Pinpoint the cell where the given text exists, returning its [X, Y] midpoint coordinate. 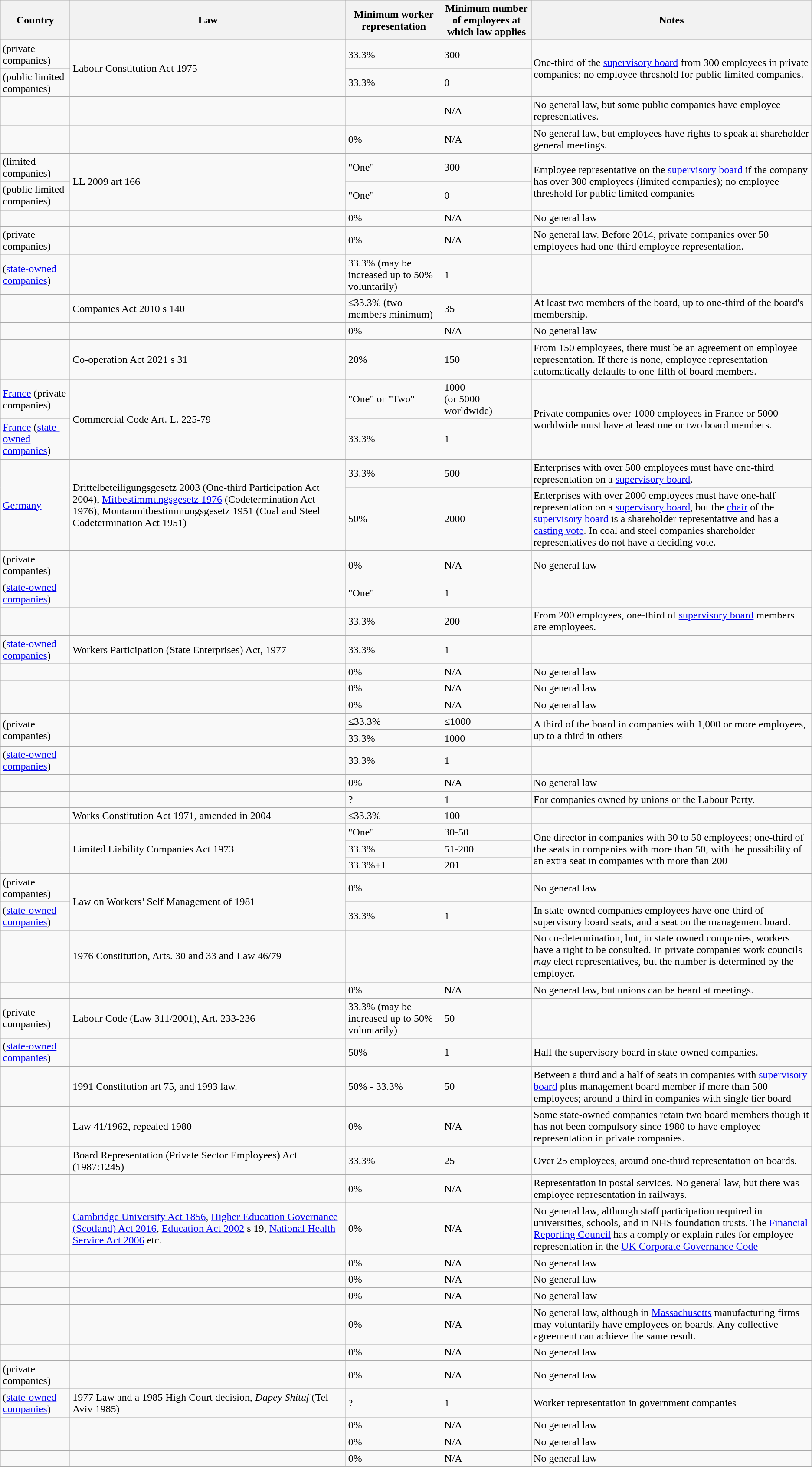
≤33.3% (two members minimum) [394, 308]
A third of the board in companies with 1,000 or more employees, up to a third in others [671, 730]
Representation in postal services. No general law, but there was employee representation in railways. [671, 1188]
Private companies over 1000 employees in France or 5000 worldwide must have at least one or two board members. [671, 419]
Law 41/1962, repealed 1980 [208, 1126]
France (private companies) [36, 399]
Commercial Code Art. L. 225-79 [208, 419]
Germany [36, 505]
Over 25 employees, around one-third representation on boards. [671, 1161]
No general law. Before 2014, private companies over 50 employees had one-third employee representation. [671, 240]
Law [208, 20]
100 [487, 816]
No general law, but unions can be heard at meetings. [671, 990]
Country [36, 20]
No general law, but employees have rights to speak at shareholder general meetings. [671, 139]
≤1000 [487, 721]
Board Representation (Private Sector Employees) Act (1987:1245) [208, 1161]
LL 2009 art 166 [208, 181]
Companies Act 2010 s 140 [208, 308]
1976 Constitution, Arts. 30 and 33 and Law 46/79 [208, 956]
1000 [487, 738]
No general law, but some public companies have employee representatives. [671, 111]
Cambridge University Act 1856, Higher Education Governance (Scotland) Act 2016, Education Act 2002 s 19, National Health Service Act 2006 etc. [208, 1228]
Labour Constitution Act 1975 [208, 69]
From 200 employees, one-third of supervisory board members are employees. [671, 622]
35 [487, 308]
200 [487, 622]
51-200 [487, 849]
In state-owned companies employees have one-third of supervisory board seats, and a seat on the management board. [671, 916]
Minimum worker representation [394, 20]
25 [487, 1161]
33.3%+1 [394, 865]
Worker representation in government companies [671, 1403]
Labour Code (Law 311/2001), Art. 233-236 [208, 1018]
Law on Workers’ Self Management of 1981 [208, 902]
Co-operation Act 2021 s 31 [208, 359]
1977 Law and a 1985 High Court decision, Dapey Shituf (Tel-Aviv 1985) [208, 1403]
500 [487, 473]
One-third of the supervisory board from 300 employees in private companies; no employee threshold for public limited companies. [671, 69]
Minimum number of employees at which law applies [487, 20]
50% - 33.3% [394, 1086]
Half the supervisory board in state-owned companies. [671, 1052]
20% [394, 359]
Limited Liability Companies Act 1973 [208, 849]
For companies owned by unions or the Labour Party. [671, 799]
30-50 [487, 832]
201 [487, 865]
France (state-owned companies) [36, 439]
Notes [671, 20]
2000 [487, 519]
At least two members of the board, up to one-third of the board's membership. [671, 308]
1991 Constitution art 75, and 1993 law. [208, 1086]
"One" or "Two" [394, 399]
Works Constitution Act 1971, amended in 2004 [208, 816]
1000(or 5000 worldwide) [487, 399]
Enterprises with over 500 employees must have one-third representation on a supervisory board. [671, 473]
150 [487, 359]
Workers Participation (State Enterprises) Act, 1977 [208, 649]
(limited companies) [36, 168]
